Locate the cell with the specified text and output its (x, y) center coordinate. 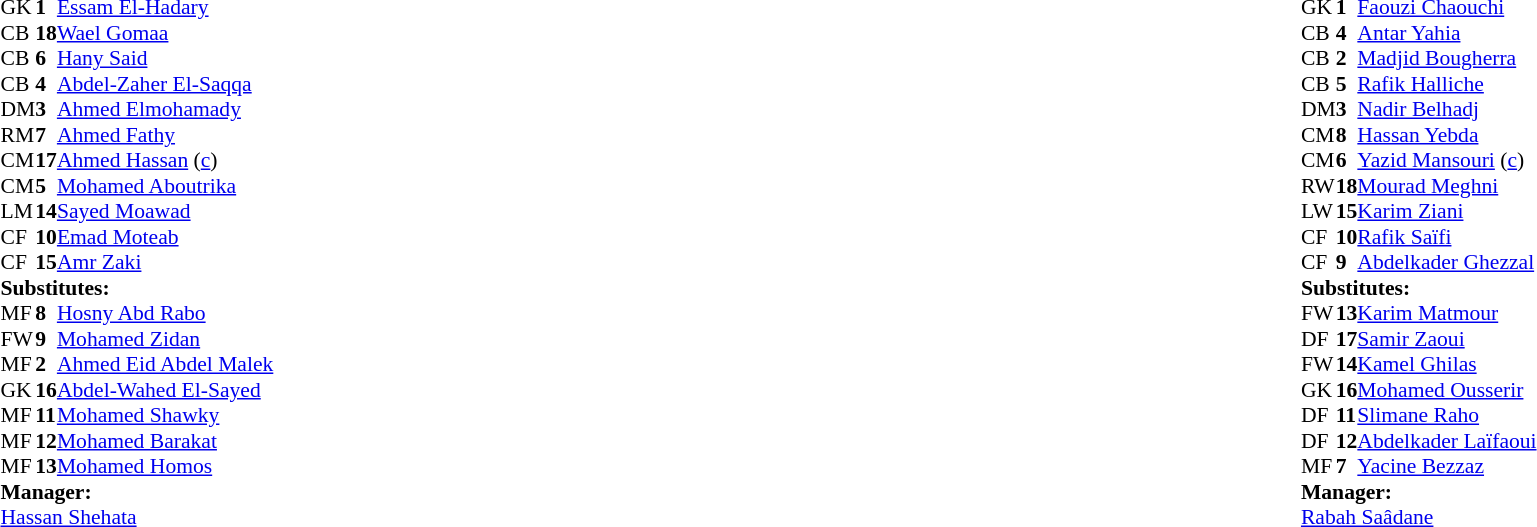
Abdel-Wahed El-Sayed (165, 390)
Karim Matmour (1446, 313)
Abdelkader Laïfaoui (1446, 441)
Mohamed Shawky (165, 415)
Rafik Saïfi (1446, 237)
LM (18, 211)
Emad Moteab (165, 237)
Samir Zaoui (1446, 339)
Wael Gomaa (165, 33)
Yazid Mansouri (c) (1446, 161)
Ahmed Fathy (165, 135)
Ahmed Eid Abdel Malek (165, 365)
Sayed Moawad (165, 211)
Nadir Belhadj (1446, 109)
RW (1318, 186)
Mourad Meghni (1446, 186)
Ahmed Hassan (c) (165, 161)
Hosny Abd Rabo (165, 313)
RM (18, 135)
Mohamed Aboutrika (165, 186)
Mohamed Ousserir (1446, 390)
Slimane Raho (1446, 415)
Ahmed Elmohamady (165, 109)
Mohamed Barakat (165, 441)
Rafik Halliche (1446, 84)
Abdel-Zaher El-Saqqa (165, 84)
Karim Ziani (1446, 211)
Hassan Yebda (1446, 135)
Amr Zaki (165, 263)
Antar Yahia (1446, 33)
LW (1318, 211)
Mohamed Homos (165, 467)
Abdelkader Ghezzal (1446, 263)
Mohamed Zidan (165, 339)
Hany Said (165, 59)
Madjid Bougherra (1446, 59)
Kamel Ghilas (1446, 365)
Yacine Bezzaz (1446, 467)
